Search for the cell housing the specified text and yield its [x, y] center coordinate. 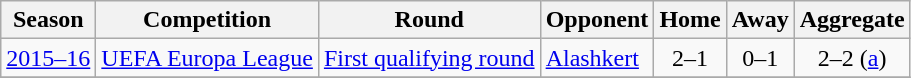
Aggregate [852, 20]
Competition [208, 20]
Away [760, 20]
2–2 (a) [852, 58]
0–1 [760, 58]
UEFA Europa League [208, 58]
Season [48, 20]
Round [429, 20]
Home [690, 20]
2–1 [690, 58]
Opponent [597, 20]
First qualifying round [429, 58]
Alashkert [597, 58]
2015–16 [48, 58]
